For the text-containing cell, return its midpoint in (X, Y) coordinate format. 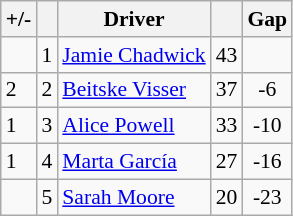
Driver (134, 19)
-16 (267, 162)
-6 (267, 90)
-10 (267, 126)
20 (227, 197)
4 (46, 162)
37 (227, 90)
Sarah Moore (134, 197)
Gap (267, 19)
5 (46, 197)
+/- (19, 19)
Beitske Visser (134, 90)
3 (46, 126)
27 (227, 162)
Alice Powell (134, 126)
Jamie Chadwick (134, 55)
Marta García (134, 162)
43 (227, 55)
33 (227, 126)
-23 (267, 197)
